Return the [X, Y] coordinate for the center point of the cell that contains the specified text.  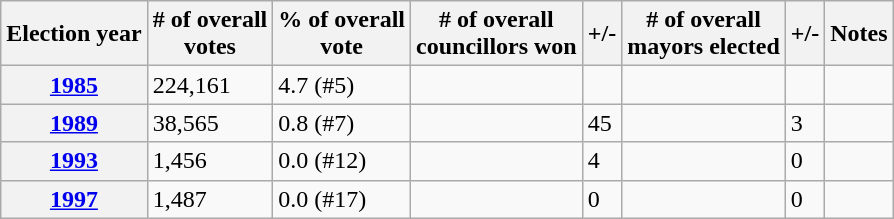
0.0 (#12) [342, 161]
224,161 [210, 85]
4 [602, 161]
1985 [74, 85]
1,487 [210, 199]
# of overallmayors elected [704, 34]
1,456 [210, 161]
45 [602, 123]
0.8 (#7) [342, 123]
3 [804, 123]
% of overall vote [342, 34]
# of overall votes [210, 34]
1997 [74, 199]
4.7 (#5) [342, 85]
Notes [859, 34]
0.0 (#17) [342, 199]
Election year [74, 34]
# of overallcouncillors won [497, 34]
38,565 [210, 123]
1993 [74, 161]
1989 [74, 123]
